Scan for the cell matching the given text and deliver its (X, Y) coordinate at center. 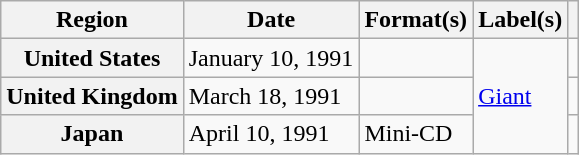
United States (92, 58)
Region (92, 20)
Japan (92, 134)
April 10, 1991 (271, 134)
Giant (520, 96)
March 18, 1991 (271, 96)
January 10, 1991 (271, 58)
United Kingdom (92, 96)
Date (271, 20)
Format(s) (416, 20)
Mini-CD (416, 134)
Label(s) (520, 20)
